For the text-containing cell, return its midpoint in (x, y) coordinate format. 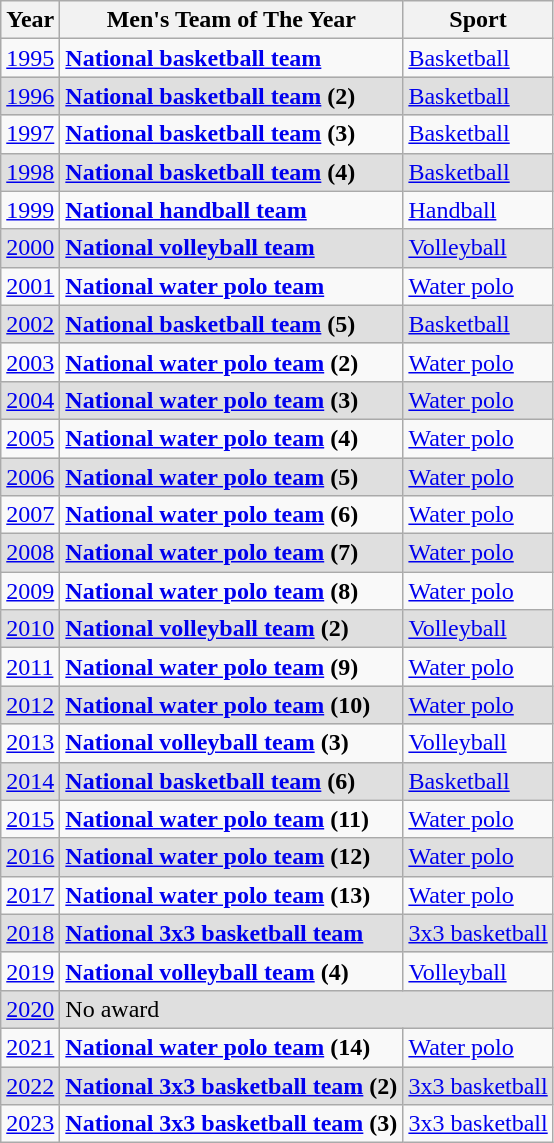
2015 (30, 819)
2023 (30, 1124)
National basketball team (5) (232, 324)
1996 (30, 96)
National basketball team (6) (232, 781)
2022 (30, 1085)
National volleyball team (2) (232, 629)
1995 (30, 58)
National volleyball team (4) (232, 971)
2009 (30, 591)
National water polo team (232, 286)
2003 (30, 362)
2013 (30, 743)
National volleyball team (3) (232, 743)
1997 (30, 134)
National basketball team (2) (232, 96)
2014 (30, 781)
National basketball team (4) (232, 172)
National water polo team (2) (232, 362)
National water polo team (3) (232, 400)
Men's Team of The Year (232, 20)
2017 (30, 895)
2012 (30, 705)
Year (30, 20)
2000 (30, 248)
National handball team (232, 210)
Sport (478, 20)
National 3x3 basketball team (2) (232, 1085)
2016 (30, 857)
National volleyball team (232, 248)
2011 (30, 667)
2008 (30, 553)
National water polo team (5) (232, 477)
No award (306, 1009)
2010 (30, 629)
National water polo team (11) (232, 819)
National water polo team (12) (232, 857)
National water polo team (7) (232, 553)
2021 (30, 1047)
2019 (30, 971)
1999 (30, 210)
National water polo team (8) (232, 591)
1998 (30, 172)
2006 (30, 477)
2002 (30, 324)
2018 (30, 933)
National water polo team (6) (232, 515)
2007 (30, 515)
2001 (30, 286)
National 3x3 basketball team (3) (232, 1124)
2020 (30, 1009)
National water polo team (13) (232, 895)
National water polo team (14) (232, 1047)
Handball (478, 210)
National water polo team (4) (232, 438)
National basketball team (232, 58)
National water polo team (9) (232, 667)
National basketball team (3) (232, 134)
National 3x3 basketball team (232, 933)
2004 (30, 400)
National water polo team (10) (232, 705)
2005 (30, 438)
